Capture the cell that displays the provided text and extract its [X, Y] central coordinate. 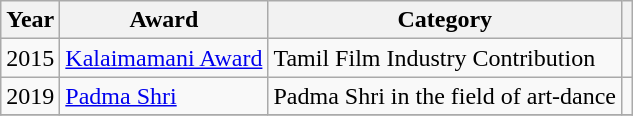
Year [30, 20]
Padma Shri in the field of art-dance [445, 96]
Category [445, 20]
2015 [30, 58]
Padma Shri [164, 96]
Tamil Film Industry Contribution [445, 58]
Kalaimamani Award [164, 58]
Award [164, 20]
2019 [30, 96]
